Detect which cell encompasses the target text, then output its (X, Y) center coordinate. 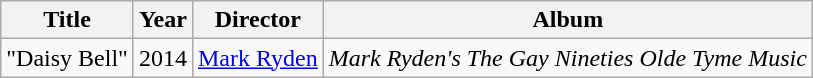
Director (258, 20)
2014 (162, 58)
Title (68, 20)
Year (162, 20)
"Daisy Bell" (68, 58)
Mark Ryden's The Gay Nineties Olde Tyme Music (568, 58)
Mark Ryden (258, 58)
Album (568, 20)
